Output the (x, y) coordinate of the center of the cell containing the given text.  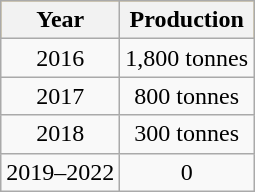
800 tonnes (187, 96)
Year (60, 20)
2017 (60, 96)
2019–2022 (60, 172)
0 (187, 172)
300 tonnes (187, 134)
2018 (60, 134)
Production (187, 20)
1,800 tonnes (187, 58)
2016 (60, 58)
